Identify which cell holds the provided text, then report its [x, y] central coordinate. 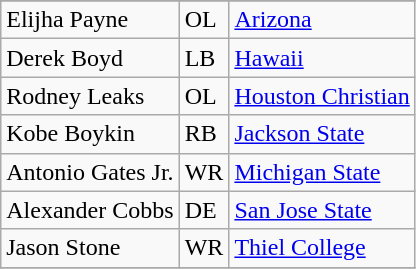
Houston Christian [322, 96]
Derek Boyd [90, 58]
Elijha Payne [90, 20]
Kobe Boykin [90, 134]
RB [204, 134]
San Jose State [322, 210]
Michigan State [322, 172]
Arizona [322, 20]
Alexander Cobbs [90, 210]
Jason Stone [90, 248]
Thiel College [322, 248]
Antonio Gates Jr. [90, 172]
LB [204, 58]
Rodney Leaks [90, 96]
Hawaii [322, 58]
Jackson State [322, 134]
DE [204, 210]
